Return (X, Y) of the center of cell containing provided text 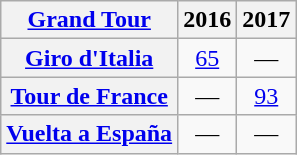
Vuelta a España (90, 134)
2016 (208, 20)
65 (208, 58)
2017 (266, 20)
93 (266, 96)
Tour de France (90, 96)
Giro d'Italia (90, 58)
Grand Tour (90, 20)
